Return the (x, y) coordinate for the center point of the cell that contains the specified text.  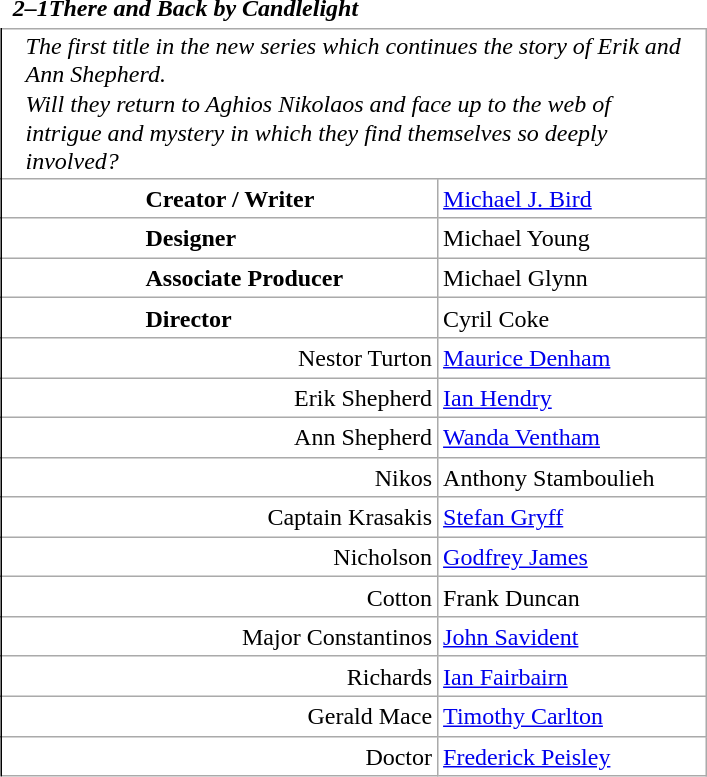
Gerald Mace (220, 716)
Erik Shepherd (220, 398)
Michael Glynn (572, 278)
Designer (220, 238)
Frederick Peisley (572, 756)
Stefan Gryff (572, 517)
Creator / Writer (220, 198)
Ann Shepherd (220, 437)
Timothy Carlton (572, 716)
Maurice Denham (572, 358)
Cyril Coke (572, 318)
Associate Producer (220, 278)
Nestor Turton (220, 358)
Ian Hendry (572, 398)
Michael Young (572, 238)
John Savident (572, 637)
Anthony Stamboulieh (572, 477)
Major Constantinos (220, 637)
Captain Krasakis (220, 517)
Frank Duncan (572, 597)
Doctor (220, 756)
Ian Fairbairn (572, 676)
Godfrey James (572, 557)
Cotton (220, 597)
Nicholson (220, 557)
Michael J. Bird (572, 198)
Wanda Ventham (572, 437)
Richards (220, 676)
Nikos (220, 477)
Director (220, 318)
